Detect which cell encompasses the target text, then output its [x, y] center coordinate. 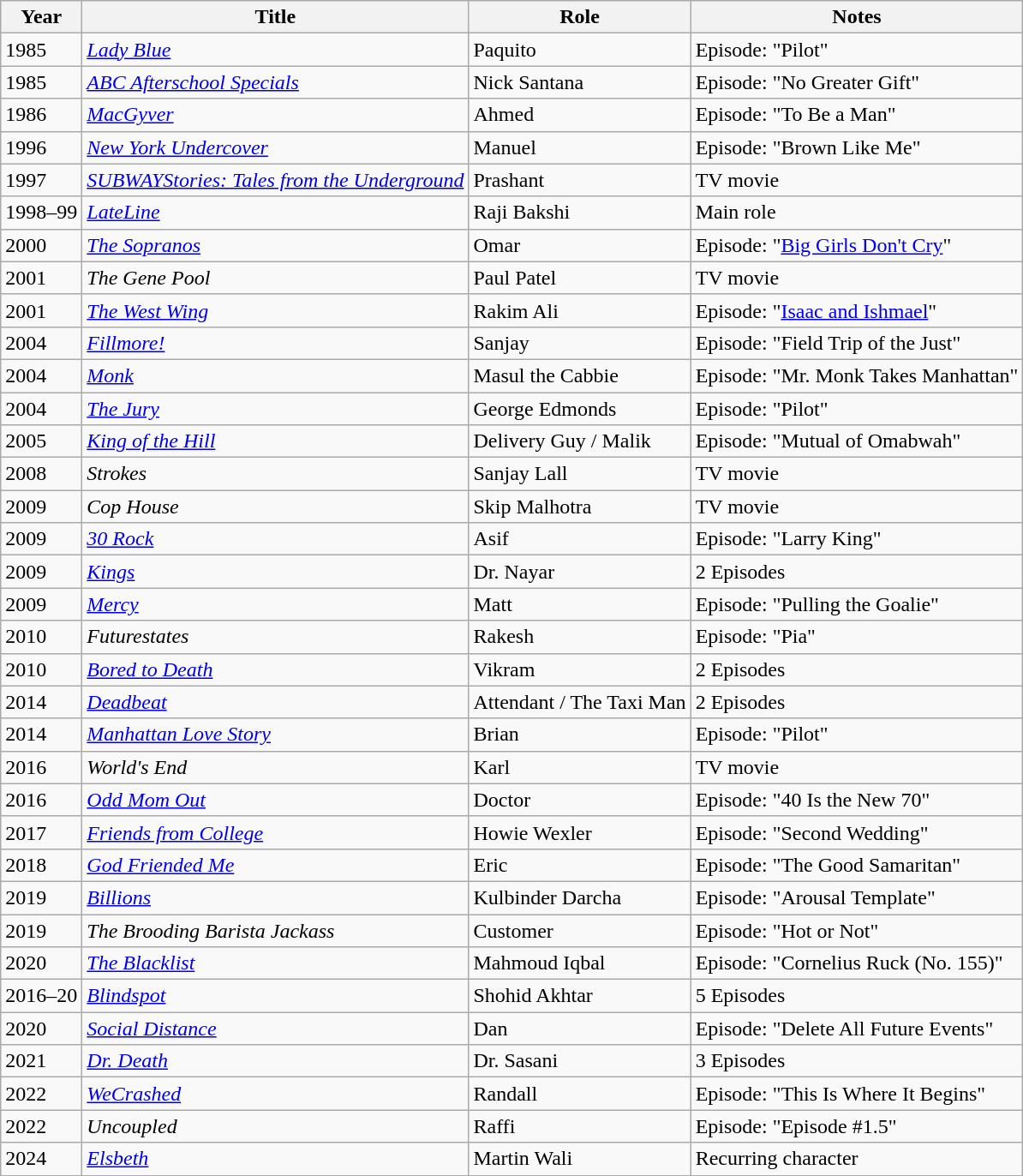
Kings [276, 572]
Ahmed [579, 115]
1996 [41, 147]
Attendant / The Taxi Man [579, 702]
Episode: "40 Is the New 70" [857, 800]
Episode: "Pia" [857, 637]
WeCrashed [276, 1094]
Year [41, 17]
2018 [41, 865]
Episode: "Mutual of Omabwah" [857, 441]
World's End [276, 767]
Episode: "Hot or Not" [857, 930]
2008 [41, 474]
2024 [41, 1159]
Episode: "Arousal Template" [857, 897]
Billions [276, 897]
Futurestates [276, 637]
Howie Wexler [579, 832]
2005 [41, 441]
Notes [857, 17]
ABC Afterschool Specials [276, 82]
New York Undercover [276, 147]
Paquito [579, 50]
Strokes [276, 474]
Manuel [579, 147]
Kulbinder Darcha [579, 897]
Delivery Guy / Malik [579, 441]
Episode: "Pulling the Goalie" [857, 604]
Martin Wali [579, 1159]
Bored to Death [276, 669]
LateLine [276, 213]
The Blacklist [276, 963]
Matt [579, 604]
Mercy [276, 604]
2017 [41, 832]
Vikram [579, 669]
3 Episodes [857, 1061]
Episode: "This Is Where It Begins" [857, 1094]
The Sopranos [276, 245]
Fillmore! [276, 343]
Recurring character [857, 1159]
Doctor [579, 800]
Dan [579, 1029]
1997 [41, 180]
MacGyver [276, 115]
Skip Malhotra [579, 507]
2021 [41, 1061]
Role [579, 17]
Elsbeth [276, 1159]
Blindspot [276, 996]
Rakim Ali [579, 310]
The Gene Pool [276, 278]
Karl [579, 767]
Rakesh [579, 637]
Episode: "The Good Samaritan" [857, 865]
Prashant [579, 180]
God Friended Me [276, 865]
Episode: "Second Wedding" [857, 832]
Episode: "Episode #1.5" [857, 1126]
Nick Santana [579, 82]
5 Episodes [857, 996]
Episode: "Larry King" [857, 539]
Dr. Sasani [579, 1061]
George Edmonds [579, 409]
Uncoupled [276, 1126]
Brian [579, 735]
Eric [579, 865]
King of the Hill [276, 441]
Title [276, 17]
Mahmoud Iqbal [579, 963]
Social Distance [276, 1029]
Asif [579, 539]
Raffi [579, 1126]
Masul the Cabbie [579, 375]
Shohid Akhtar [579, 996]
2016–20 [41, 996]
Monk [276, 375]
Episode: "Cornelius Ruck (No. 155)" [857, 963]
Main role [857, 213]
Friends from College [276, 832]
Raji Bakshi [579, 213]
Randall [579, 1094]
Episode: "Delete All Future Events" [857, 1029]
Episode: "Mr. Monk Takes Manhattan" [857, 375]
Episode: "Big Girls Don't Cry" [857, 245]
30 Rock [276, 539]
Dr. Death [276, 1061]
Episode: "To Be a Man" [857, 115]
The Jury [276, 409]
Lady Blue [276, 50]
Episode: "Brown Like Me" [857, 147]
The West Wing [276, 310]
Episode: "No Greater Gift" [857, 82]
Episode: "Field Trip of the Just" [857, 343]
Odd Mom Out [276, 800]
1998–99 [41, 213]
Sanjay [579, 343]
Cop House [276, 507]
1986 [41, 115]
Episode: "Isaac and Ishmael" [857, 310]
Paul Patel [579, 278]
Manhattan Love Story [276, 735]
Omar [579, 245]
Dr. Nayar [579, 572]
Customer [579, 930]
Deadbeat [276, 702]
Sanjay Lall [579, 474]
The Brooding Barista Jackass [276, 930]
SUBWAYStories: Tales from the Underground [276, 180]
2000 [41, 245]
